From the cell containing the given text, extract its center point as [x, y] coordinate. 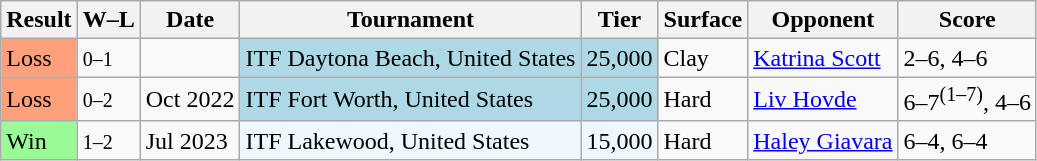
Clay [703, 58]
Haley Giavara [823, 140]
Jul 2023 [190, 140]
Win [39, 140]
6–4, 6–4 [967, 140]
ITF Lakewood, United States [410, 140]
0–2 [108, 100]
Tier [620, 20]
Surface [703, 20]
Score [967, 20]
Oct 2022 [190, 100]
ITF Fort Worth, United States [410, 100]
1–2 [108, 140]
0–1 [108, 58]
W–L [108, 20]
Opponent [823, 20]
2–6, 4–6 [967, 58]
Date [190, 20]
ITF Daytona Beach, United States [410, 58]
Tournament [410, 20]
Katrina Scott [823, 58]
Result [39, 20]
Liv Hovde [823, 100]
6–7(1–7), 4–6 [967, 100]
15,000 [620, 140]
